Determine the (x, y) coordinate at the center of the cell enclosing the given text.  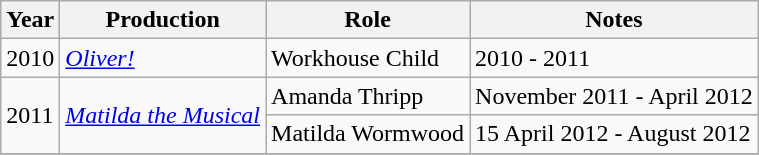
15 April 2012 - August 2012 (614, 134)
Matilda the Musical (163, 115)
Workhouse Child (368, 58)
2010 - 2011 (614, 58)
2011 (30, 115)
2010 (30, 58)
Matilda Wormwood (368, 134)
Notes (614, 20)
Oliver! (163, 58)
Production (163, 20)
Year (30, 20)
Amanda Thripp (368, 96)
Role (368, 20)
November 2011 - April 2012 (614, 96)
